Identify which cell holds the provided text, then report its [X, Y] central coordinate. 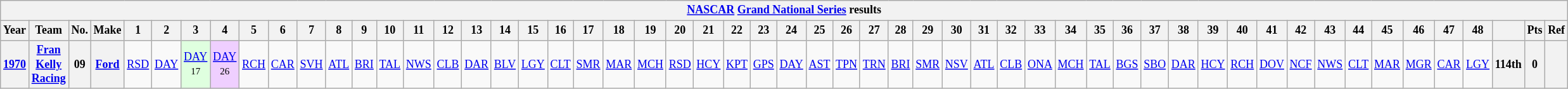
DAY26 [225, 64]
8 [339, 31]
14 [504, 31]
BLV [504, 64]
10 [390, 31]
12 [448, 31]
TRN [874, 64]
35 [1100, 31]
13 [476, 31]
09 [80, 64]
17 [588, 31]
Year [15, 31]
SVH [312, 64]
24 [791, 31]
6 [283, 31]
NASCAR Grand National Series results [784, 10]
36 [1127, 31]
40 [1242, 31]
5 [254, 31]
38 [1183, 31]
41 [1272, 31]
39 [1213, 31]
No. [80, 31]
33 [1040, 31]
GPS [763, 64]
30 [957, 31]
21 [708, 31]
44 [1358, 31]
18 [619, 31]
25 [820, 31]
15 [533, 31]
BGS [1127, 64]
46 [1418, 31]
22 [737, 31]
SBO [1155, 64]
45 [1387, 31]
0 [1534, 64]
19 [651, 31]
TPN [846, 64]
Make [108, 31]
4 [225, 31]
23 [763, 31]
11 [418, 31]
1 [138, 31]
MGR [1418, 64]
28 [901, 31]
32 [1011, 31]
Fran Kelly Racing [48, 64]
26 [846, 31]
9 [364, 31]
47 [1449, 31]
Ford [108, 64]
31 [984, 31]
43 [1330, 31]
NCF [1301, 64]
3 [196, 31]
1970 [15, 64]
20 [680, 31]
Ref [1557, 31]
AST [820, 64]
29 [927, 31]
48 [1478, 31]
KPT [737, 64]
37 [1155, 31]
7 [312, 31]
Pts [1534, 31]
42 [1301, 31]
16 [560, 31]
Team [48, 31]
2 [167, 31]
DAY17 [196, 64]
DOV [1272, 64]
ONA [1040, 64]
NSV [957, 64]
34 [1071, 31]
114th [1508, 64]
27 [874, 31]
